Pinpoint the cell where the given text exists, returning its [x, y] midpoint coordinate. 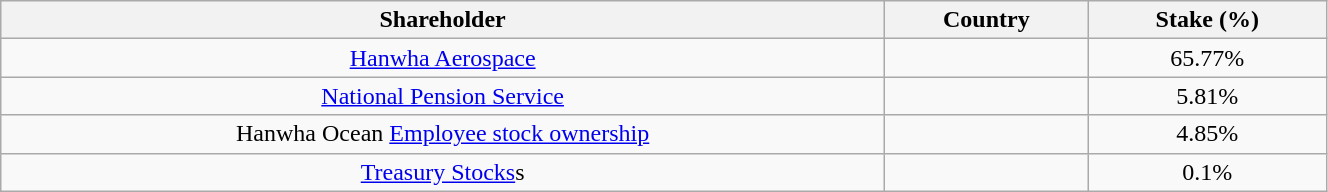
National Pension Service [443, 96]
Shareholder [443, 20]
Hanwha Aerospace [443, 58]
Country [987, 20]
4.85% [1207, 134]
Stake (%) [1207, 20]
5.81% [1207, 96]
65.77% [1207, 58]
Hanwha Ocean Employee stock ownership [443, 134]
0.1% [1207, 172]
Treasury Stockss [443, 172]
